Determine the (X, Y) coordinate at the center of the cell enclosing the given text.  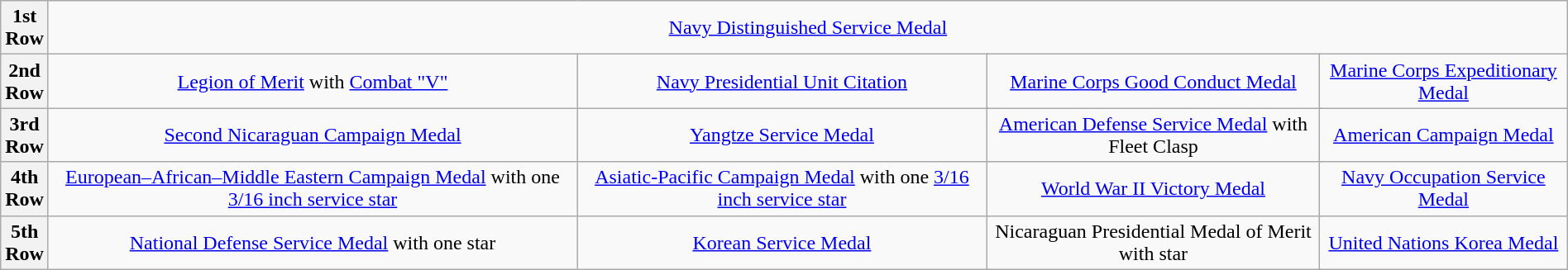
American Defense Service Medal with Fleet Clasp (1153, 135)
Marine Corps Good Conduct Medal (1153, 81)
European–African–Middle Eastern Campaign Medal with one 3/16 inch service star (313, 188)
Navy Distinguished Service Medal (807, 28)
National Defense Service Medal with one star (313, 243)
Nicaraguan Presidential Medal of Merit with star (1153, 243)
Navy Presidential Unit Citation (782, 81)
Asiatic-Pacific Campaign Medal with one 3/16 inch service star (782, 188)
1stRow (25, 28)
Second Nicaraguan Campaign Medal (313, 135)
Legion of Merit with Combat "V" (313, 81)
Navy Occupation Service Medal (1443, 188)
5thRow (25, 243)
4thRow (25, 188)
World War II Victory Medal (1153, 188)
American Campaign Medal (1443, 135)
2ndRow (25, 81)
United Nations Korea Medal (1443, 243)
Marine Corps Expeditionary Medal (1443, 81)
3rdRow (25, 135)
Korean Service Medal (782, 243)
Yangtze Service Medal (782, 135)
